Extract the [X, Y] coordinate from the center of the cell holding the provided text.  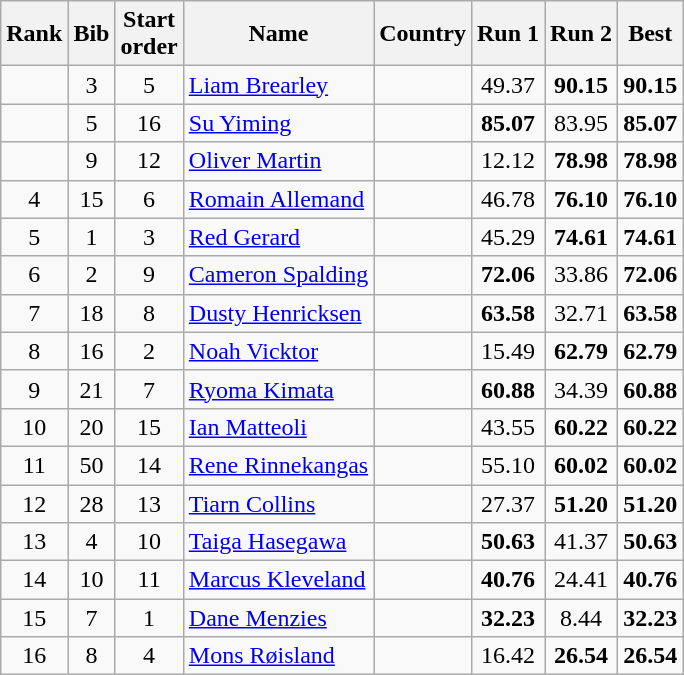
Name [278, 34]
15.49 [508, 351]
Tiarn Collins [278, 503]
Mons Røisland [278, 656]
Liam Brearley [278, 85]
Red Gerard [278, 237]
Romain Allemand [278, 199]
Rank [34, 34]
27.37 [508, 503]
43.55 [508, 427]
24.41 [582, 580]
Dane Menzies [278, 618]
Ryoma Kimata [278, 389]
Best [650, 34]
83.95 [582, 123]
Dusty Henricksen [278, 313]
28 [92, 503]
16.42 [508, 656]
Country [423, 34]
45.29 [508, 237]
49.37 [508, 85]
Startorder [149, 34]
Taiga Hasegawa [278, 542]
Marcus Kleveland [278, 580]
Noah Vicktor [278, 351]
34.39 [582, 389]
55.10 [508, 465]
32.71 [582, 313]
Cameron Spalding [278, 275]
8.44 [582, 618]
Su Yiming [278, 123]
Bib [92, 34]
41.37 [582, 542]
12.12 [508, 161]
Run 1 [508, 34]
18 [92, 313]
Ian Matteoli [278, 427]
33.86 [582, 275]
Oliver Martin [278, 161]
21 [92, 389]
Rene Rinnekangas [278, 465]
Run 2 [582, 34]
50 [92, 465]
20 [92, 427]
46.78 [508, 199]
